Identify which cell holds the provided text, then report its (X, Y) central coordinate. 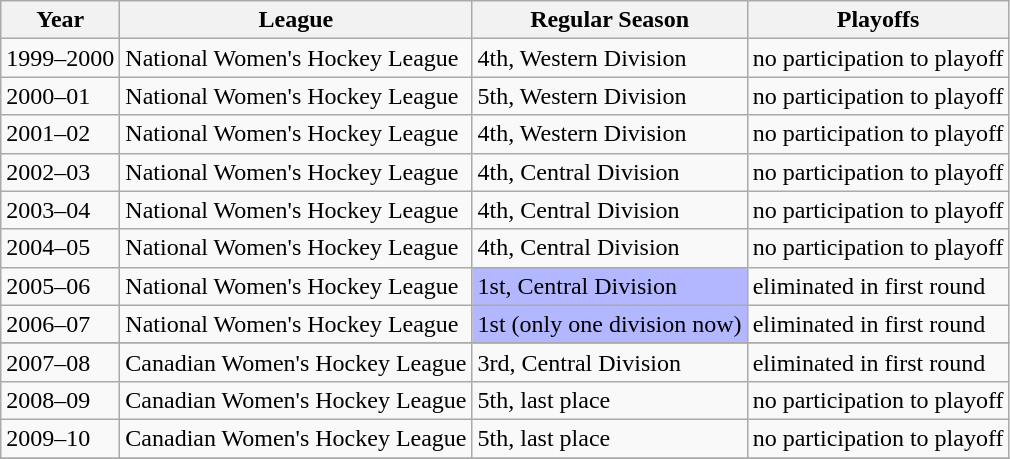
League (296, 20)
2004–05 (60, 248)
2000–01 (60, 96)
1st, Central Division (610, 286)
2005–06 (60, 286)
2009–10 (60, 438)
Regular Season (610, 20)
5th, Western Division (610, 96)
Year (60, 20)
3rd, Central Division (610, 362)
2006–07 (60, 324)
2001–02 (60, 134)
2008–09 (60, 400)
2003–04 (60, 210)
1st (only one division now) (610, 324)
1999–2000 (60, 58)
Playoffs (878, 20)
2007–08 (60, 362)
2002–03 (60, 172)
